Scan for the cell matching the given text and deliver its (x, y) coordinate at center. 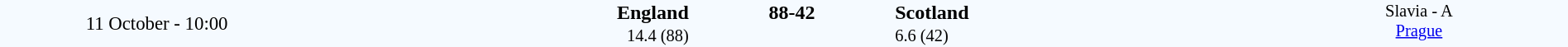
14.4 (88) (501, 36)
Scotland (1082, 12)
Slavia - A Prague (1419, 23)
6.6 (42) (1082, 36)
England (501, 12)
88-42 (791, 12)
11 October - 10:00 (157, 23)
